Locate the cell with the specified text and output its [X, Y] center coordinate. 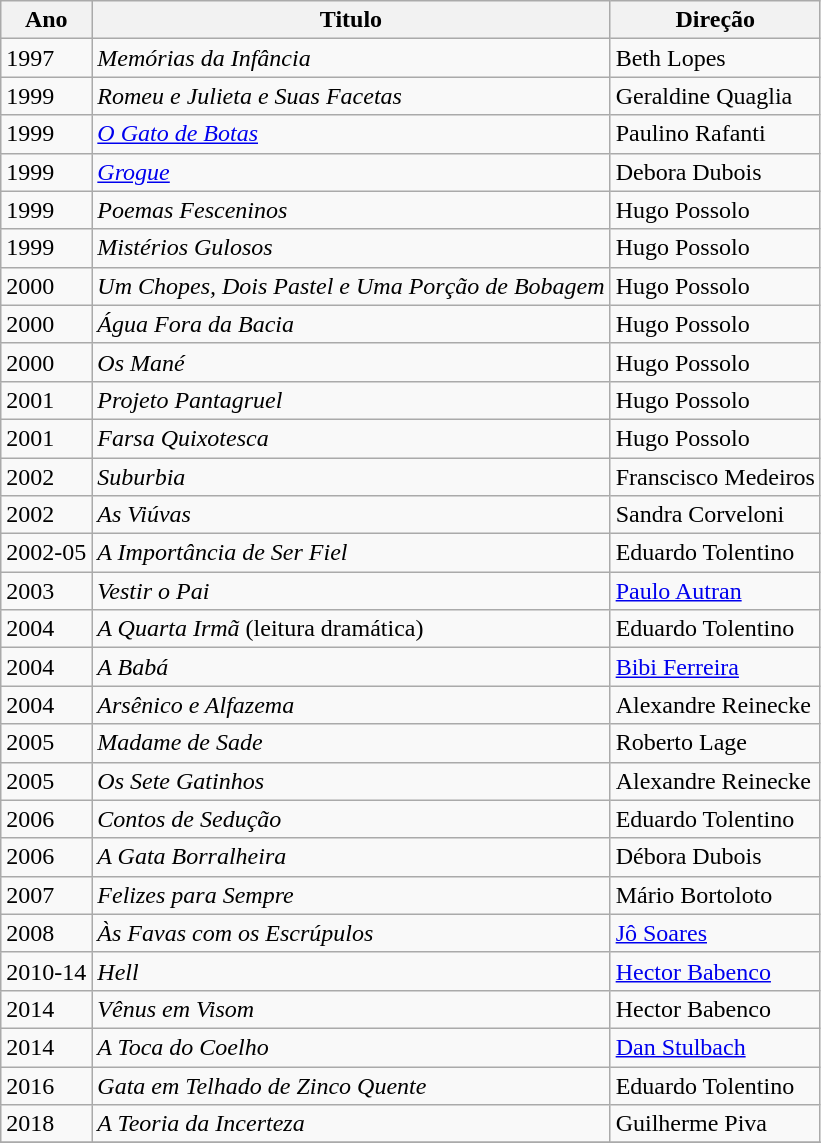
Vestir o Pai [351, 591]
Sandra Corveloni [715, 515]
Grogue [351, 172]
Mário Bortoloto [715, 895]
Guilherme Piva [715, 1124]
Os Sete Gatinhos [351, 781]
Suburbia [351, 477]
Vênus em Visom [351, 1009]
A Gata Borralheira [351, 857]
2016 [46, 1085]
2018 [46, 1124]
Às Favas com os Escrúpulos [351, 933]
A Babá [351, 667]
2002-05 [46, 553]
Beth Lopes [715, 58]
Hell [351, 971]
Um Chopes, Dois Pastel e Uma Porção de Bobagem [351, 286]
Titulo [351, 20]
Arsênico e Alfazema [351, 705]
Mistérios Gulosos [351, 248]
A Importância de Ser Fiel [351, 553]
2008 [46, 933]
Geraldine Quaglia [715, 96]
O Gato de Botas [351, 134]
A Toca do Coelho [351, 1047]
Felizes para Sempre [351, 895]
Débora Dubois [715, 857]
Poemas Fesceninos [351, 210]
Gata em Telhado de Zinco Quente [351, 1085]
Paulo Autran [715, 591]
Paulino Rafanti [715, 134]
2003 [46, 591]
Dan Stulbach [715, 1047]
Os Mané [351, 362]
Memórias da Infância [351, 58]
A Quarta Irmã (leitura dramática) [351, 629]
Bibi Ferreira [715, 667]
A Teoria da Incerteza [351, 1124]
1997 [46, 58]
Romeu e Julieta e Suas Facetas [351, 96]
Água Fora da Bacia [351, 324]
2007 [46, 895]
Roberto Lage [715, 743]
Debora Dubois [715, 172]
2010-14 [46, 971]
Direção [715, 20]
Franscisco Medeiros [715, 477]
As Viúvas [351, 515]
Farsa Quixotesca [351, 438]
Contos de Sedução [351, 819]
Projeto Pantagruel [351, 400]
Madame de Sade [351, 743]
Ano [46, 20]
Jô Soares [715, 933]
